For the text-containing cell, return its midpoint in (X, Y) coordinate format. 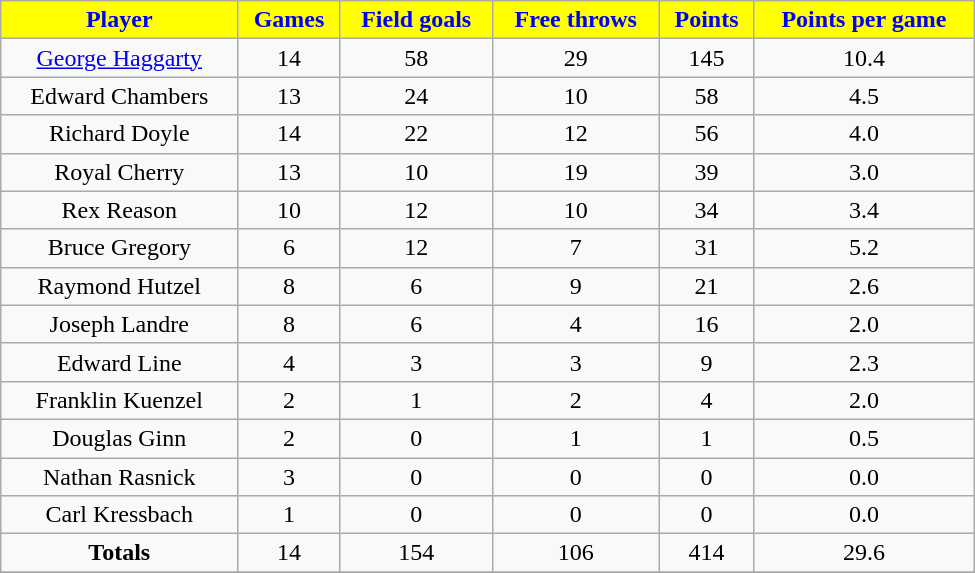
Player (120, 20)
Bruce Gregory (120, 248)
19 (576, 172)
Totals (120, 553)
29 (576, 58)
0.5 (864, 438)
154 (416, 553)
29.6 (864, 553)
Royal Cherry (120, 172)
Franklin Kuenzel (120, 400)
39 (706, 172)
Carl Kressbach (120, 515)
Edward Chambers (120, 96)
10.4 (864, 58)
3.0 (864, 172)
145 (706, 58)
2.6 (864, 286)
Rex Reason (120, 210)
Richard Doyle (120, 134)
Douglas Ginn (120, 438)
414 (706, 553)
7 (576, 248)
5.2 (864, 248)
Edward Line (120, 362)
George Haggarty (120, 58)
Field goals (416, 20)
34 (706, 210)
22 (416, 134)
3.4 (864, 210)
Points per game (864, 20)
31 (706, 248)
24 (416, 96)
21 (706, 286)
4.0 (864, 134)
56 (706, 134)
Games (289, 20)
106 (576, 553)
Free throws (576, 20)
Raymond Hutzel (120, 286)
Nathan Rasnick (120, 477)
Joseph Landre (120, 324)
2.3 (864, 362)
16 (706, 324)
4.5 (864, 96)
Points (706, 20)
